For the text-containing cell, return its midpoint in [X, Y] coordinate format. 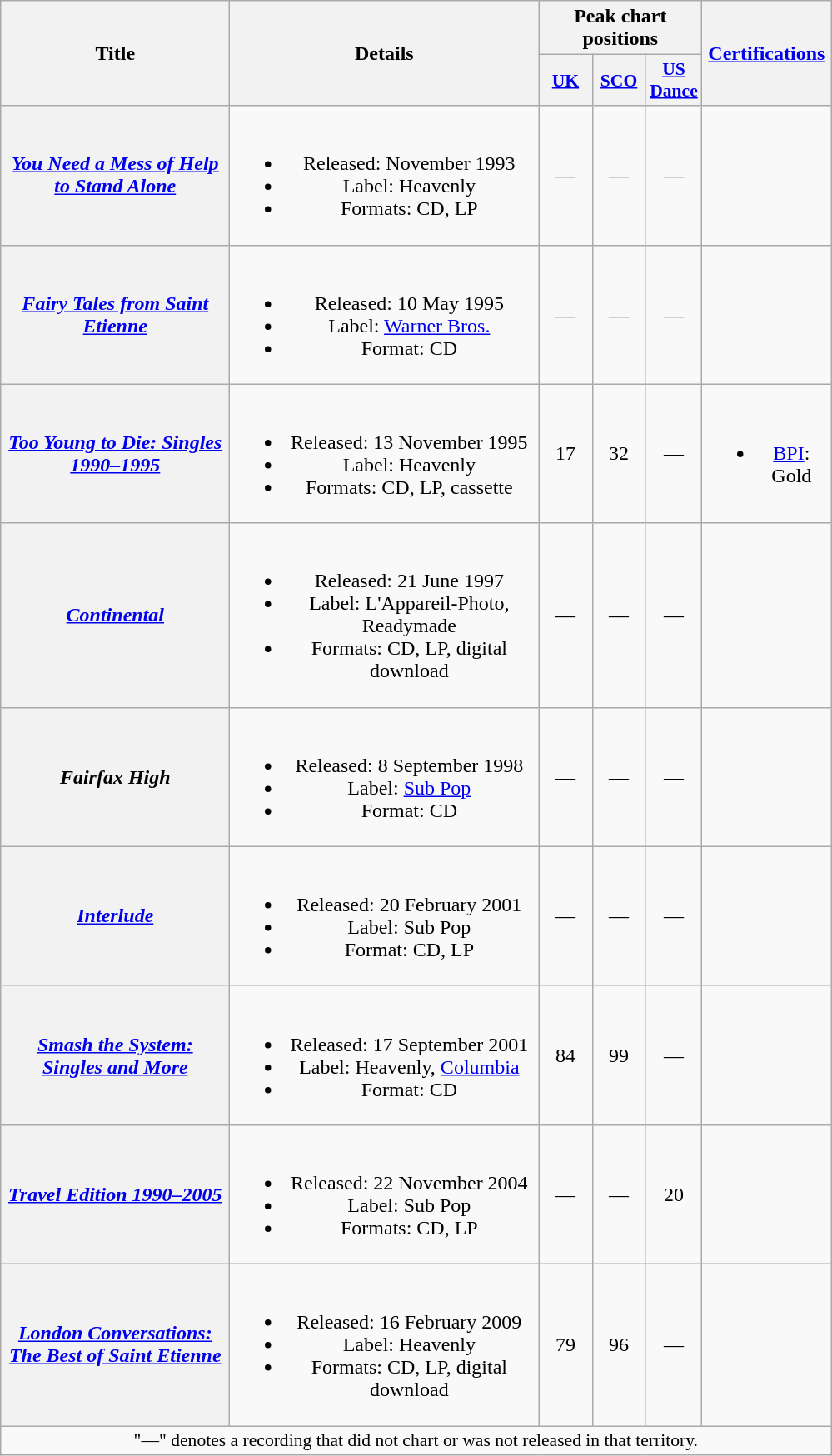
Released: 16 February 2009Label: HeavenlyFormats: CD, LP, digital download [385, 1344]
Continental [115, 615]
Travel Edition 1990–2005 [115, 1194]
SCO [619, 80]
USDance [674, 80]
Certifications [766, 53]
"—" denotes a recording that did not chart or was not released in that territory. [416, 1441]
London Conversations: The Best of Saint Etienne [115, 1344]
Released: 10 May 1995Label: Warner Bros.Format: CD [385, 315]
84 [565, 1055]
Released: 17 September 2001Label: Heavenly, ColumbiaFormat: CD [385, 1055]
Released: 8 September 1998Label: Sub PopFormat: CD [385, 776]
UK [565, 80]
Released: 13 November 1995Label: HeavenlyFormats: CD, LP, cassette [385, 453]
Released: November 1993Label: HeavenlyFormats: CD, LP [385, 175]
Released: 21 June 1997Label: L'Appareil-Photo, ReadymadeFormats: CD, LP, digital download [385, 615]
Smash the System: Singles and More [115, 1055]
Interlude [115, 916]
Released: 22 November 2004Label: Sub PopFormats: CD, LP [385, 1194]
BPI: Gold [766, 453]
96 [619, 1344]
Fairfax High [115, 776]
You Need a Mess of Help to Stand Alone [115, 175]
99 [619, 1055]
Fairy Tales from Saint Etienne [115, 315]
17 [565, 453]
Peak chart positions [620, 28]
79 [565, 1344]
Title [115, 53]
Details [385, 53]
Released: 20 February 2001Label: Sub PopFormat: CD, LP [385, 916]
20 [674, 1194]
32 [619, 453]
Too Young to Die: Singles 1990–1995 [115, 453]
